Provide the [x, y] coordinate of the cell's center where the given text is located.  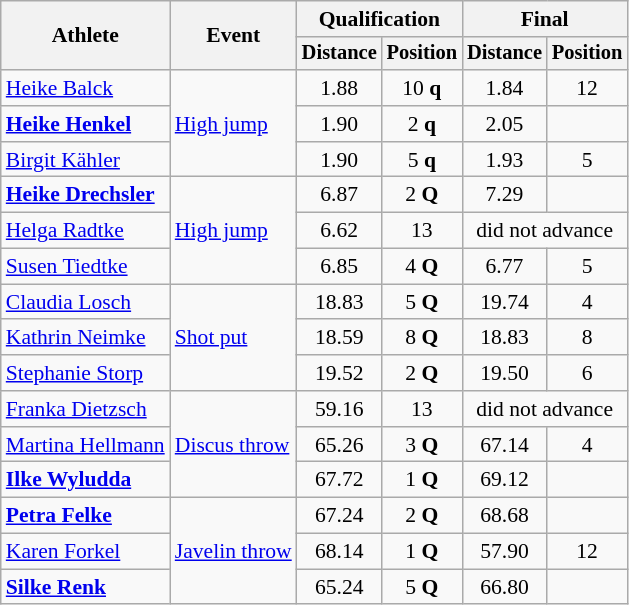
4 Q [422, 267]
Heike Drechsler [86, 195]
Athlete [86, 36]
65.24 [340, 587]
Heike Balck [86, 88]
Heike Henkel [86, 124]
Helga Radtke [86, 231]
Petra Felke [86, 516]
Discus throw [234, 444]
19.74 [504, 302]
Final [544, 19]
6 [587, 373]
10 q [422, 88]
Karen Forkel [86, 552]
Silke Renk [86, 587]
69.12 [504, 480]
1.93 [504, 160]
18.59 [340, 338]
67.24 [340, 516]
1.88 [340, 88]
5 q [422, 160]
67.72 [340, 480]
19.50 [504, 373]
6.62 [340, 231]
2 q [422, 124]
2.05 [504, 124]
Qualification [380, 19]
Ilke Wyludda [86, 480]
6.85 [340, 267]
7.29 [504, 195]
8 [587, 338]
6.77 [504, 267]
65.26 [340, 445]
Franka Dietzsch [86, 409]
3 Q [422, 445]
Birgit Kähler [86, 160]
Susen Tiedtke [86, 267]
6.87 [340, 195]
19.52 [340, 373]
Claudia Losch [86, 302]
57.90 [504, 552]
Martina Hellmann [86, 445]
66.80 [504, 587]
68.68 [504, 516]
Javelin throw [234, 552]
68.14 [340, 552]
67.14 [504, 445]
Kathrin Neimke [86, 338]
Stephanie Storp [86, 373]
Event [234, 36]
Shot put [234, 338]
1.84 [504, 88]
8 Q [422, 338]
59.16 [340, 409]
